Search for the cell housing the specified text and yield its [x, y] center coordinate. 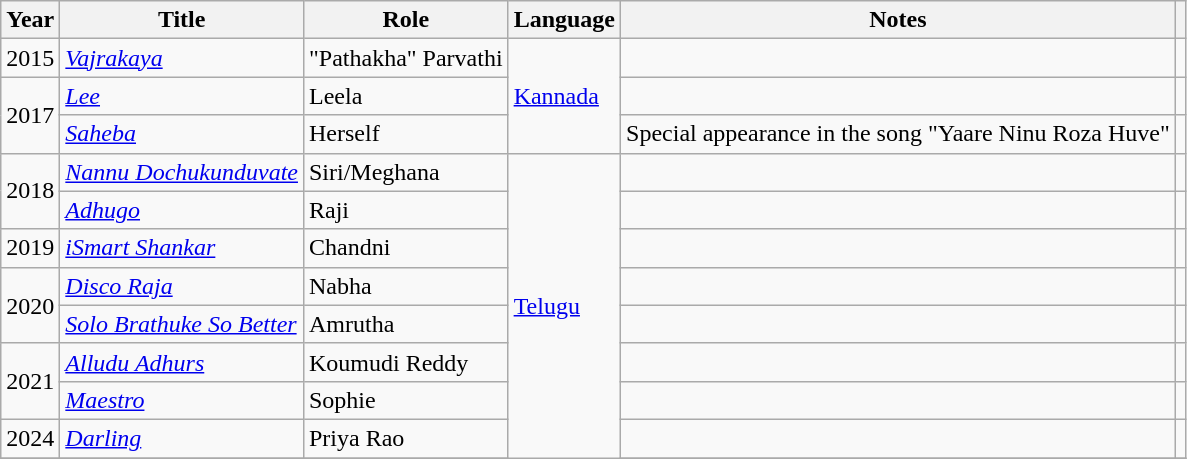
Alludu Adhurs [182, 362]
Notes [898, 20]
iSmart Shankar [182, 248]
Saheba [182, 134]
2015 [30, 58]
Kannada [564, 96]
Darling [182, 438]
Nabha [406, 286]
Leela [406, 96]
2024 [30, 438]
Sophie [406, 400]
Siri/Meghana [406, 172]
Lee [182, 96]
Chandni [406, 248]
Special appearance in the song "Yaare Ninu Roza Huve" [898, 134]
Language [564, 20]
2020 [30, 305]
Solo Brathuke So Better [182, 324]
Adhugo [182, 210]
Role [406, 20]
Nannu Dochukunduvate [182, 172]
Vajrakaya [182, 58]
Year [30, 20]
2017 [30, 115]
"Pathakha" Parvathi [406, 58]
2018 [30, 191]
Disco Raja [182, 286]
Maestro [182, 400]
Herself [406, 134]
2019 [30, 248]
Title [182, 20]
Amrutha [406, 324]
Koumudi Reddy [406, 362]
Priya Rao [406, 438]
Raji [406, 210]
Telugu [564, 305]
2021 [30, 381]
